Find where the given text appears and provide that cell's center as (X, Y) coordinate. 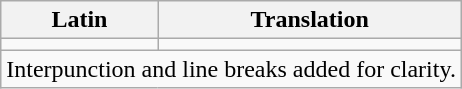
Latin (80, 20)
Translation (310, 20)
Interpunction and line breaks added for clarity. (232, 69)
